Identify which cell holds the provided text, then report its (x, y) central coordinate. 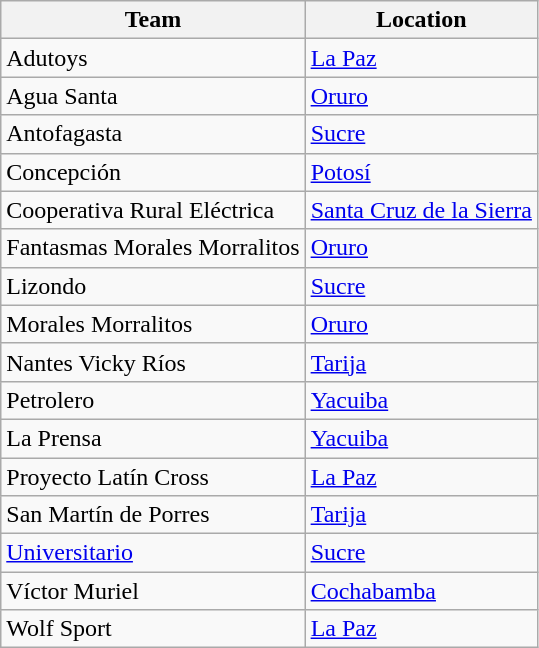
Víctor Muriel (153, 591)
Lizondo (153, 286)
Potosí (421, 172)
Santa Cruz de la Sierra (421, 210)
Concepción (153, 172)
Wolf Sport (153, 629)
Proyecto Latín Cross (153, 477)
Cooperativa Rural Eléctrica (153, 210)
Team (153, 20)
Agua Santa (153, 96)
Cochabamba (421, 591)
Petrolero (153, 400)
Fantasmas Morales Morralitos (153, 248)
Adutoys (153, 58)
San Martín de Porres (153, 515)
Morales Morralitos (153, 324)
Antofagasta (153, 134)
La Prensa (153, 438)
Universitario (153, 553)
Nantes Vicky Ríos (153, 362)
Location (421, 20)
